From the cell containing the given text, extract its center point as [x, y] coordinate. 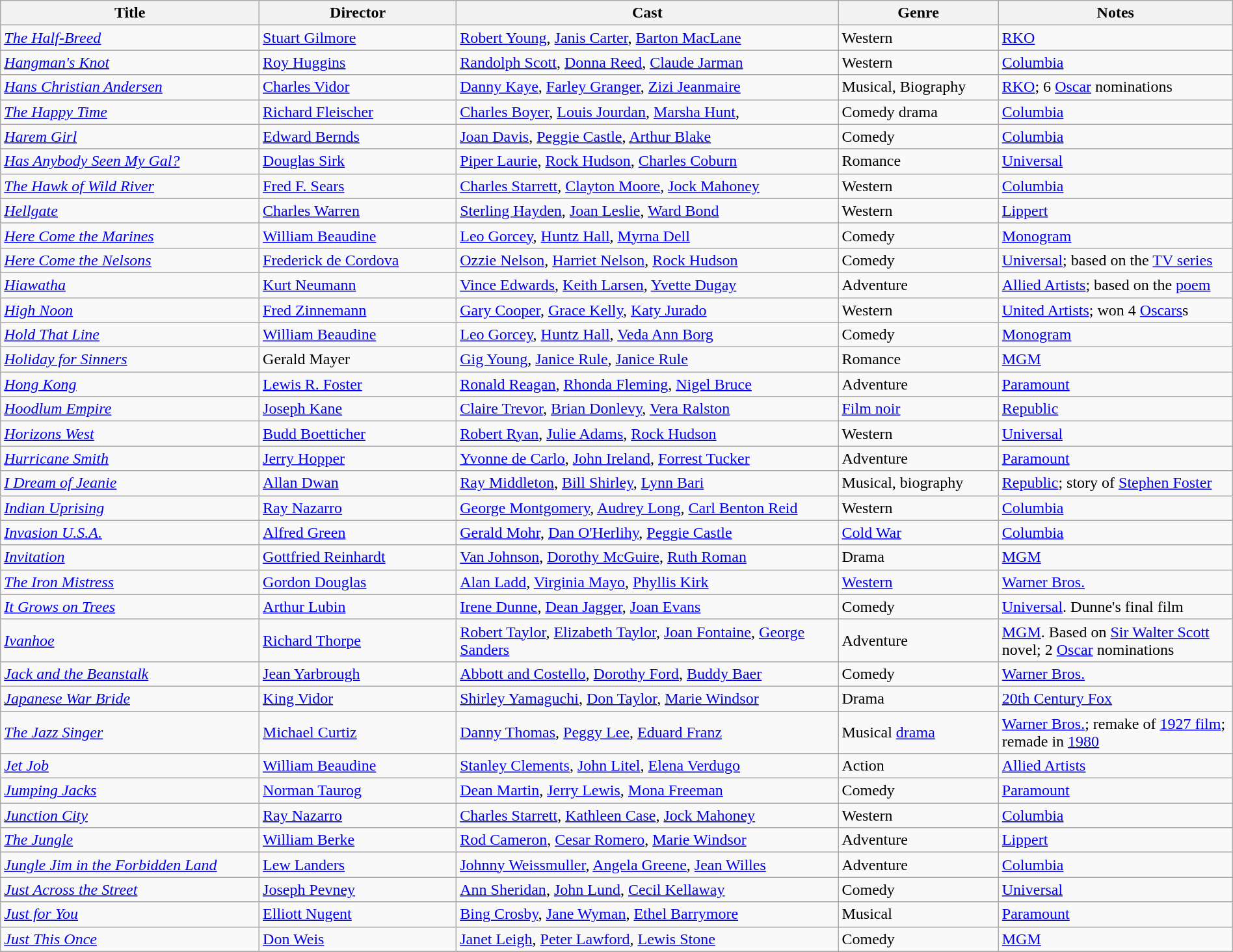
The Iron Mistress [130, 582]
Jungle Jim in the Forbidden Land [130, 865]
Randolph Scott, Donna Reed, Claude Jarman [648, 62]
Jet Job [130, 766]
Irene Dunne, Dean Jagger, Joan Evans [648, 607]
Hurricane Smith [130, 458]
Joseph Kane [358, 409]
Don Weis [358, 939]
Universal. Dunne's final film [1115, 607]
Invitation [130, 557]
Comedy drama [918, 112]
High Noon [130, 310]
Michael Curtiz [358, 732]
Edward Bernds [358, 137]
Joan Davis, Peggie Castle, Arthur Blake [648, 137]
Ronald Reagan, Rhonda Fleming, Nigel Bruce [648, 384]
Here Come the Marines [130, 235]
Warner Bros.; remake of 1927 film; remade in 1980 [1115, 732]
Cast [648, 13]
Robert Taylor, Elizabeth Taylor, Joan Fontaine, George Sanders [648, 640]
Kurt Neumann [358, 285]
Abbott and Costello, Dorothy Ford, Buddy Baer [648, 674]
Gig Young, Janice Rule, Janice Rule [648, 360]
Robert Young, Janis Carter, Barton MacLane [648, 38]
Charles Warren [358, 211]
Richard Fleischer [358, 112]
Republic; story of Stephen Foster [1115, 483]
Norman Taurog [358, 791]
I Dream of Jeanie [130, 483]
The Half-Breed [130, 38]
Alfred Green [358, 533]
Danny Thomas, Peggy Lee, Eduard Franz [648, 732]
Janet Leigh, Peter Lawford, Lewis Stone [648, 939]
RKO [1115, 38]
Just for You [130, 914]
Hangman's Knot [130, 62]
Director [358, 13]
Ivanhoe [130, 640]
Ray Middleton, Bill Shirley, Lynn Bari [648, 483]
Rod Cameron, Cesar Romero, Marie Windsor [648, 840]
Cold War [918, 533]
Musical drama [918, 732]
The Jazz Singer [130, 732]
The Jungle [130, 840]
Piper Laurie, Rock Hudson, Charles Coburn [648, 161]
Notes [1115, 13]
Danny Kaye, Farley Granger, Zizi Jeanmaire [648, 87]
Fred F. Sears [358, 186]
Action [918, 766]
Richard Thorpe [358, 640]
Horizons West [130, 434]
Robert Ryan, Julie Adams, Rock Hudson [648, 434]
United Artists; won 4 Oscarss [1115, 310]
George Montgomery, Audrey Long, Carl Benton Reid [648, 508]
Hong Kong [130, 384]
Gary Cooper, Grace Kelly, Katy Jurado [648, 310]
Invasion U.S.A. [130, 533]
Frederick de Cordova [358, 260]
Holiday for Sinners [130, 360]
Genre [918, 13]
Joseph Pevney [358, 890]
It Grows on Trees [130, 607]
Japanese War Bride [130, 698]
Charles Starrett, Kathleen Case, Jock Mahoney [648, 815]
Jack and the Beanstalk [130, 674]
Ann Sheridan, John Lund, Cecil Kellaway [648, 890]
Musical, Biography [918, 87]
William Berke [358, 840]
Fred Zinnemann [358, 310]
Gottfried Reinhardt [358, 557]
Hoodlum Empire [130, 409]
Lew Landers [358, 865]
Johnny Weissmuller, Angela Greene, Jean Willes [648, 865]
Van Johnson, Dorothy McGuire, Ruth Roman [648, 557]
Allan Dwan [358, 483]
The Hawk of Wild River [130, 186]
Leo Gorcey, Huntz Hall, Myrna Dell [648, 235]
Jerry Hopper [358, 458]
Stanley Clements, John Litel, Elena Verdugo [648, 766]
Hold That Line [130, 335]
Just Across the Street [130, 890]
Stuart Gilmore [358, 38]
Gerald Mayer [358, 360]
Republic [1115, 409]
Charles Vidor [358, 87]
Has Anybody Seen My Gal? [130, 161]
Charles Starrett, Clayton Moore, Jock Mahoney [648, 186]
King Vidor [358, 698]
Douglas Sirk [358, 161]
Musical, biography [918, 483]
Claire Trevor, Brian Donlevy, Vera Ralston [648, 409]
20th Century Fox [1115, 698]
Hiawatha [130, 285]
Jean Yarbrough [358, 674]
Charles Boyer, Louis Jourdan, Marsha Hunt, [648, 112]
Junction City [130, 815]
Allied Artists; based on the poem [1115, 285]
Here Come the Nelsons [130, 260]
Lewis R. Foster [358, 384]
Bing Crosby, Jane Wyman, Ethel Barrymore [648, 914]
Yvonne de Carlo, John Ireland, Forrest Tucker [648, 458]
MGM. Based on Sir Walter Scott novel; 2 Oscar nominations [1115, 640]
Allied Artists [1115, 766]
Film noir [918, 409]
Title [130, 13]
Budd Boetticher [358, 434]
Hans Christian Andersen [130, 87]
Sterling Hayden, Joan Leslie, Ward Bond [648, 211]
Vince Edwards, Keith Larsen, Yvette Dugay [648, 285]
Musical [918, 914]
Indian Uprising [130, 508]
Roy Huggins [358, 62]
Gerald Mohr, Dan O'Herlihy, Peggie Castle [648, 533]
Jumping Jacks [130, 791]
Shirley Yamaguchi, Don Taylor, Marie Windsor [648, 698]
Elliott Nugent [358, 914]
Harem Girl [130, 137]
Universal; based on the TV series [1115, 260]
Alan Ladd, Virginia Mayo, Phyllis Kirk [648, 582]
Leo Gorcey, Huntz Hall, Veda Ann Borg [648, 335]
Hellgate [130, 211]
Gordon Douglas [358, 582]
Dean Martin, Jerry Lewis, Mona Freeman [648, 791]
Arthur Lubin [358, 607]
Just This Once [130, 939]
Ozzie Nelson, Harriet Nelson, Rock Hudson [648, 260]
RKO; 6 Oscar nominations [1115, 87]
The Happy Time [130, 112]
